Provide the (X, Y) coordinate of the cell's center where the given text is located.  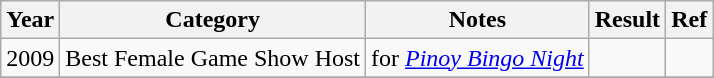
Year (30, 20)
Result (627, 20)
for Pinoy Bingo Night (478, 58)
Best Female Game Show Host (213, 58)
Notes (478, 20)
Category (213, 20)
2009 (30, 58)
Ref (690, 20)
